Scan for the cell matching the given text and deliver its (X, Y) coordinate at center. 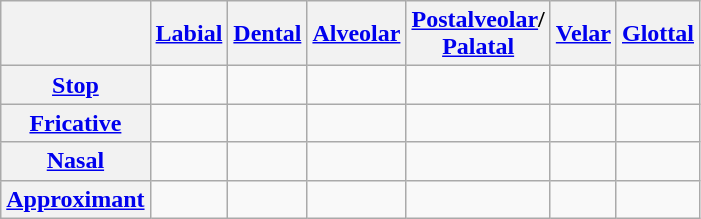
Fricative (76, 123)
Nasal (76, 161)
Alveolar (356, 34)
Dental (268, 34)
Postalveolar/Palatal (478, 34)
Approximant (76, 199)
Stop (76, 85)
Glottal (658, 34)
Labial (189, 34)
Velar (583, 34)
